Scan for the cell matching the given text and deliver its (X, Y) coordinate at center. 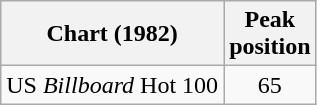
65 (270, 85)
US Billboard Hot 100 (112, 85)
Peakposition (270, 34)
Chart (1982) (112, 34)
